Search for the cell housing the specified text and yield its [x, y] center coordinate. 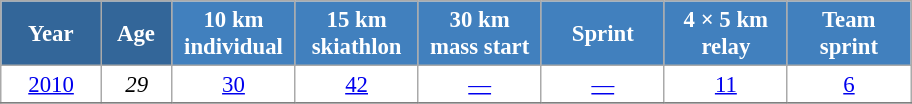
4 × 5 km relay [726, 34]
11 [726, 85]
10 km individual [234, 34]
30 [234, 85]
15 km skiathlon [356, 34]
42 [356, 85]
Year [52, 34]
2010 [52, 85]
30 km mass start [480, 34]
6 [848, 85]
Age [136, 34]
Sprint [602, 34]
Team sprint [848, 34]
29 [136, 85]
